Locate the cell with the specified text and output its (X, Y) center coordinate. 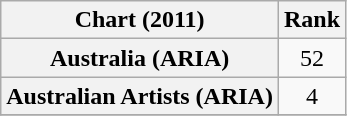
Chart (2011) (140, 20)
Australia (ARIA) (140, 58)
4 (312, 96)
Rank (312, 20)
52 (312, 58)
Australian Artists (ARIA) (140, 96)
